Provide the [x, y] coordinate of the cell's center where the given text is located.  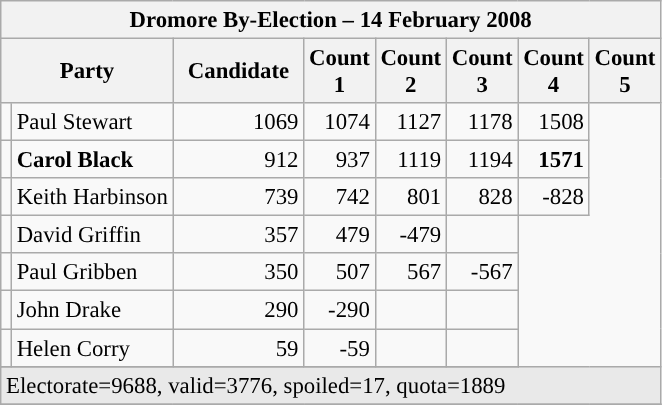
1069 [238, 122]
Count 4 [554, 72]
912 [238, 160]
David Griffin [92, 235]
Count 5 [624, 72]
1194 [482, 160]
Count 3 [482, 72]
Carol Black [92, 160]
Keith Harbinson [92, 197]
742 [340, 197]
-290 [340, 310]
828 [482, 197]
Paul Gribben [92, 273]
Count 2 [410, 72]
479 [340, 235]
John Drake [92, 310]
1127 [410, 122]
937 [340, 160]
1178 [482, 122]
1571 [554, 160]
-567 [482, 273]
1119 [410, 160]
1508 [554, 122]
567 [410, 273]
357 [238, 235]
Count 1 [340, 72]
Paul Stewart [92, 122]
Electorate=9688, valid=3776, spoiled=17, quota=1889 [331, 385]
290 [238, 310]
-59 [340, 348]
-479 [410, 235]
350 [238, 273]
59 [238, 348]
Helen Corry [92, 348]
1074 [340, 122]
Candidate [238, 72]
801 [410, 197]
739 [238, 197]
-828 [554, 197]
507 [340, 273]
Dromore By-Election – 14 February 2008 [331, 20]
Party [87, 72]
